Pinpoint the cell where the given text exists, returning its (X, Y) midpoint coordinate. 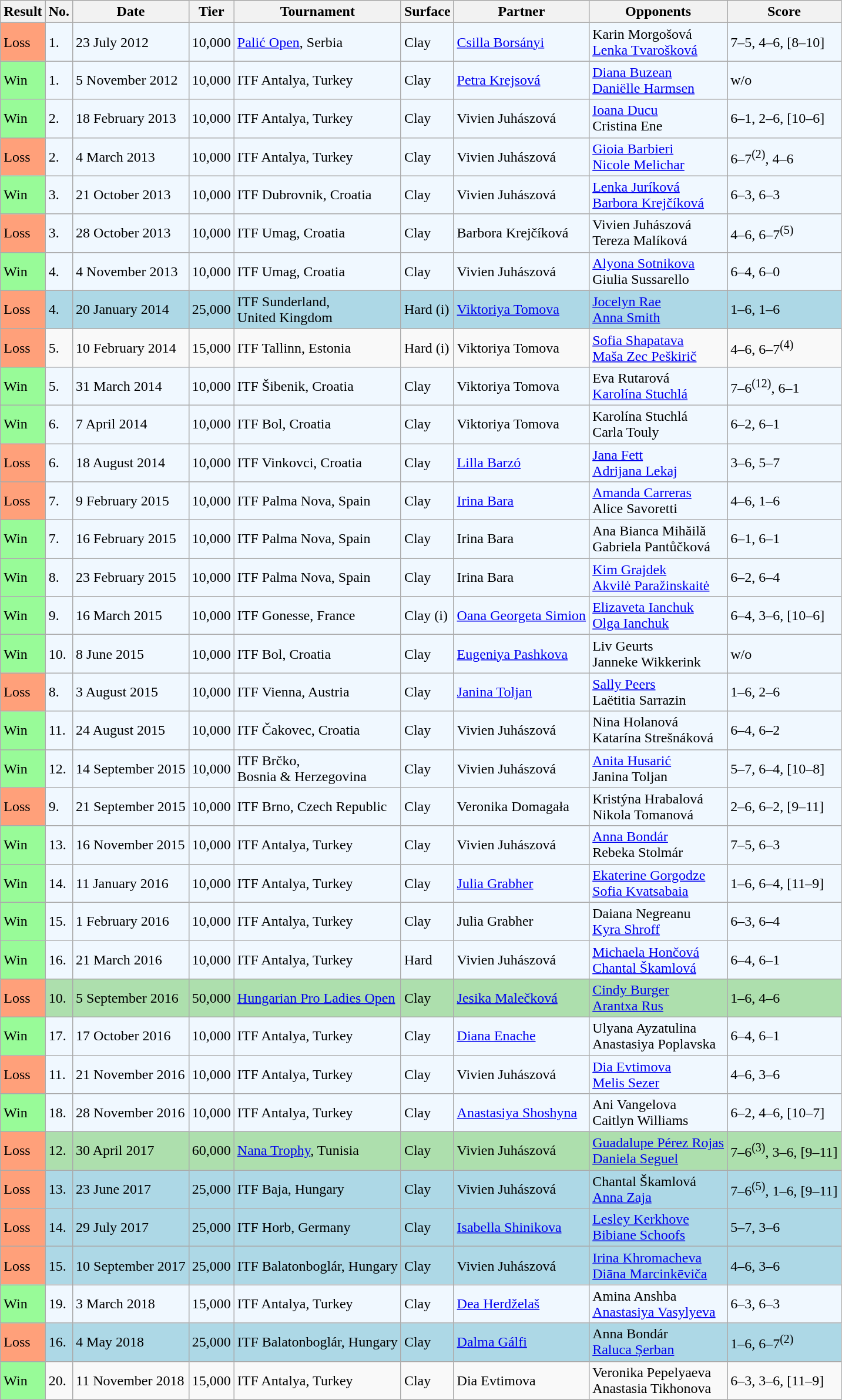
ITF Dubrovnik, Croatia (317, 195)
10 September 2017 (131, 1266)
Guadalupe Pérez Rojas Daniela Seguel (658, 1151)
23 July 2012 (131, 42)
6–4, 6–2 (784, 730)
Kim Grajdek Akvilė Paražinskaitė (658, 577)
3 March 2018 (131, 1304)
5 September 2016 (131, 998)
7–6(12), 6–1 (784, 386)
28 October 2013 (131, 233)
Result (23, 12)
16 March 2015 (131, 616)
1 February 2016 (131, 922)
Barbora Krejčíková (522, 233)
6–4, 6–0 (784, 272)
18 February 2013 (131, 119)
20. (59, 1380)
Janina Toljan (522, 692)
Score (784, 12)
7–5, 6–3 (784, 845)
14 September 2015 (131, 769)
6–1, 6–1 (784, 540)
23 February 2015 (131, 577)
Michaela Hončová Chantal Škamlová (658, 959)
Jesika Malečková (522, 998)
3–6, 5–7 (784, 462)
24 August 2015 (131, 730)
7–6(3), 3–6, [9–11] (784, 1151)
10 February 2014 (131, 348)
Cindy Burger Arantxa Rus (658, 998)
23 June 2017 (131, 1190)
60,000 (212, 1151)
Amanda Carreras Alice Savoretti (658, 501)
Ioana Ducu Cristina Ene (658, 119)
Isabella Shinikova (522, 1227)
Lesley Kerkhove Bibiane Schoofs (658, 1227)
Diana Buzean Daniëlle Harmsen (658, 80)
ITF Gonesse, France (317, 616)
8 June 2015 (131, 654)
4–6, 6–7(4) (784, 348)
Nina Holanová Katarína Strešnáková (658, 730)
Eugeniya Pashkova (522, 654)
ITF Baja, Hungary (317, 1190)
Surface (427, 12)
Jana Fett Adrijana Lekaj (658, 462)
Dea Herdželaš (522, 1304)
Hard (427, 959)
Sally Peers Laëtitia Sarrazin (658, 692)
21 November 2016 (131, 1074)
6–3, 3–6, [11–9] (784, 1380)
ITF Brčko, Bosnia & Herzegovina (317, 769)
6–2, 6–1 (784, 424)
ITF Tallinn, Estonia (317, 348)
Oana Georgeta Simion (522, 616)
7 April 2014 (131, 424)
4 March 2013 (131, 156)
Ekaterine Gorgodze Sofia Kvatsabaia (658, 883)
Anastasiya Shoshyna (522, 1113)
ITF Čakovec, Croatia (317, 730)
31 March 2014 (131, 386)
20 January 2014 (131, 309)
Elizaveta Ianchuk Olga Ianchuk (658, 616)
Dalma Gálfi (522, 1342)
5 November 2012 (131, 80)
Vivien Juhászová Tereza Malíková (658, 233)
Lilla Barzó (522, 462)
6–2, 4–6, [10–7] (784, 1113)
Nana Trophy, Tunisia (317, 1151)
Date (131, 12)
Partner (522, 12)
ITF Vienna, Austria (317, 692)
5–7, 3–6 (784, 1227)
1–6, 2–6 (784, 692)
Anna Bondár Rebeka Stolmár (658, 845)
Ulyana Ayzatulina Anastasiya Poplavska (658, 1036)
Veronika Domagała (522, 806)
4 May 2018 (131, 1342)
ITF Horb, Germany (317, 1227)
Kristýna Hrabalová Nikola Tomanová (658, 806)
Anita Husarić Janina Toljan (658, 769)
11 November 2018 (131, 1380)
5–7, 6–4, [10–8] (784, 769)
18. (59, 1113)
Dia Evtimova Melis Sezer (658, 1074)
16 February 2015 (131, 540)
28 November 2016 (131, 1113)
Lenka Juríková Barbora Krejčíková (658, 195)
30 April 2017 (131, 1151)
1–6, 1–6 (784, 309)
3 August 2015 (131, 692)
7–5, 4–6, [8–10] (784, 42)
17 October 2016 (131, 1036)
Chantal Škamlová Anna Zaja (658, 1190)
18 August 2014 (131, 462)
29 July 2017 (131, 1227)
4 November 2013 (131, 272)
50,000 (212, 998)
Anna Bondár Raluca Șerban (658, 1342)
Opponents (658, 12)
4–6, 1–6 (784, 501)
6–2, 6–4 (784, 577)
Alyona Sotnikova Giulia Sussarello (658, 272)
Jocelyn Rae Anna Smith (658, 309)
Karin Morgošová Lenka Tvarošková (658, 42)
Karolína Stuchlá Carla Touly (658, 424)
ITF Sunderland, United Kingdom (317, 309)
Gioia Barbieri Nicole Melichar (658, 156)
4–6, 6–7(5) (784, 233)
6–4, 3–6, [10–6] (784, 616)
6–1, 2–6, [10–6] (784, 119)
Eva Rutarová Karolína Stuchlá (658, 386)
Dia Evtimova (522, 1380)
Daiana Negreanu Kyra Shroff (658, 922)
19. (59, 1304)
17. (59, 1036)
ITF Šibenik, Croatia (317, 386)
ITF Brno, Czech Republic (317, 806)
Diana Enache (522, 1036)
Veronika Pepelyaeva Anastasia Tikhonova (658, 1380)
Sofia Shapatava Maša Zec Peškirič (658, 348)
11 January 2016 (131, 883)
6–3, 6–4 (784, 922)
1–6, 6–4, [11–9] (784, 883)
Ani Vangelova Caitlyn Williams (658, 1113)
Clay (i) (427, 616)
Palić Open, Serbia (317, 42)
No. (59, 12)
Tournament (317, 12)
9 February 2015 (131, 501)
Irina Khromacheva Diāna Marcinkēviča (658, 1266)
Tier (212, 12)
7–6(5), 1–6, [9–11] (784, 1190)
21 March 2016 (131, 959)
Liv Geurts Janneke Wikkerink (658, 654)
21 October 2013 (131, 195)
1–6, 4–6 (784, 998)
Csilla Borsányi (522, 42)
Ana Bianca Mihăilă Gabriela Pantůčková (658, 540)
21 September 2015 (131, 806)
ITF Vinkovci, Croatia (317, 462)
1–6, 6–7(2) (784, 1342)
2–6, 6–2, [9–11] (784, 806)
Hungarian Pro Ladies Open (317, 998)
Petra Krejsová (522, 80)
16 November 2015 (131, 845)
6–7(2), 4–6 (784, 156)
Amina Anshba Anastasiya Vasylyeva (658, 1304)
